Search for the cell housing the specified text and yield its (x, y) center coordinate. 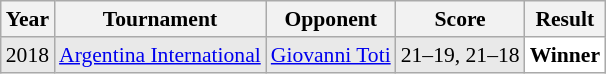
Tournament (160, 19)
Argentina International (160, 55)
Opponent (331, 19)
21–19, 21–18 (460, 55)
Winner (566, 55)
Giovanni Toti (331, 55)
Result (566, 19)
2018 (28, 55)
Year (28, 19)
Score (460, 19)
